Capture the cell that displays the provided text and extract its (x, y) central coordinate. 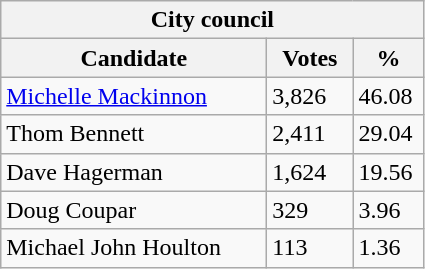
1,624 (310, 172)
46.08 (388, 96)
113 (310, 248)
Doug Coupar (134, 210)
3,826 (310, 96)
1.36 (388, 248)
3.96 (388, 210)
Michael John Houlton (134, 248)
Dave Hagerman (134, 172)
Michelle Mackinnon (134, 96)
19.56 (388, 172)
2,411 (310, 134)
City council (212, 20)
Votes (310, 58)
Thom Bennett (134, 134)
% (388, 58)
329 (310, 210)
29.04 (388, 134)
Candidate (134, 58)
